Find where the given text appears and provide that cell's center as [x, y] coordinate. 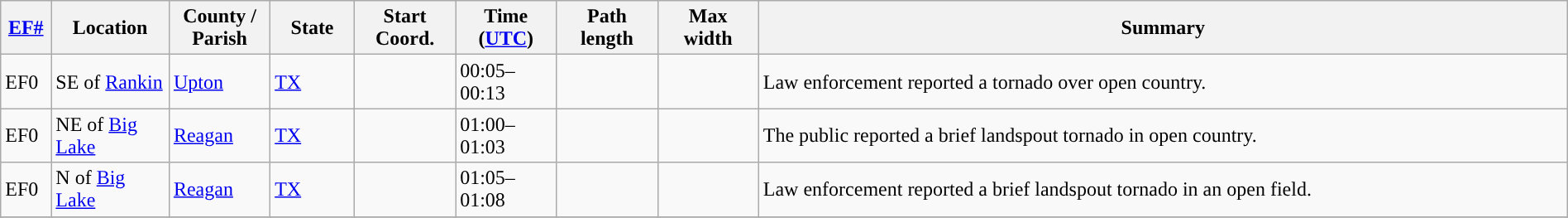
Law enforcement reported a brief landspout tornado in an open field. [1163, 189]
00:05–00:13 [506, 81]
Upton [219, 81]
Time (UTC) [506, 28]
01:05–01:08 [506, 189]
State [313, 28]
Max width [708, 28]
Start Coord. [404, 28]
SE of Rankin [111, 81]
Path length [607, 28]
Law enforcement reported a tornado over open country. [1163, 81]
Location [111, 28]
Summary [1163, 28]
N of Big Lake [111, 189]
EF# [26, 28]
01:00–01:03 [506, 136]
The public reported a brief landspout tornado in open country. [1163, 136]
County / Parish [219, 28]
NE of Big Lake [111, 136]
